Scan for the cell matching the given text and deliver its [X, Y] coordinate at center. 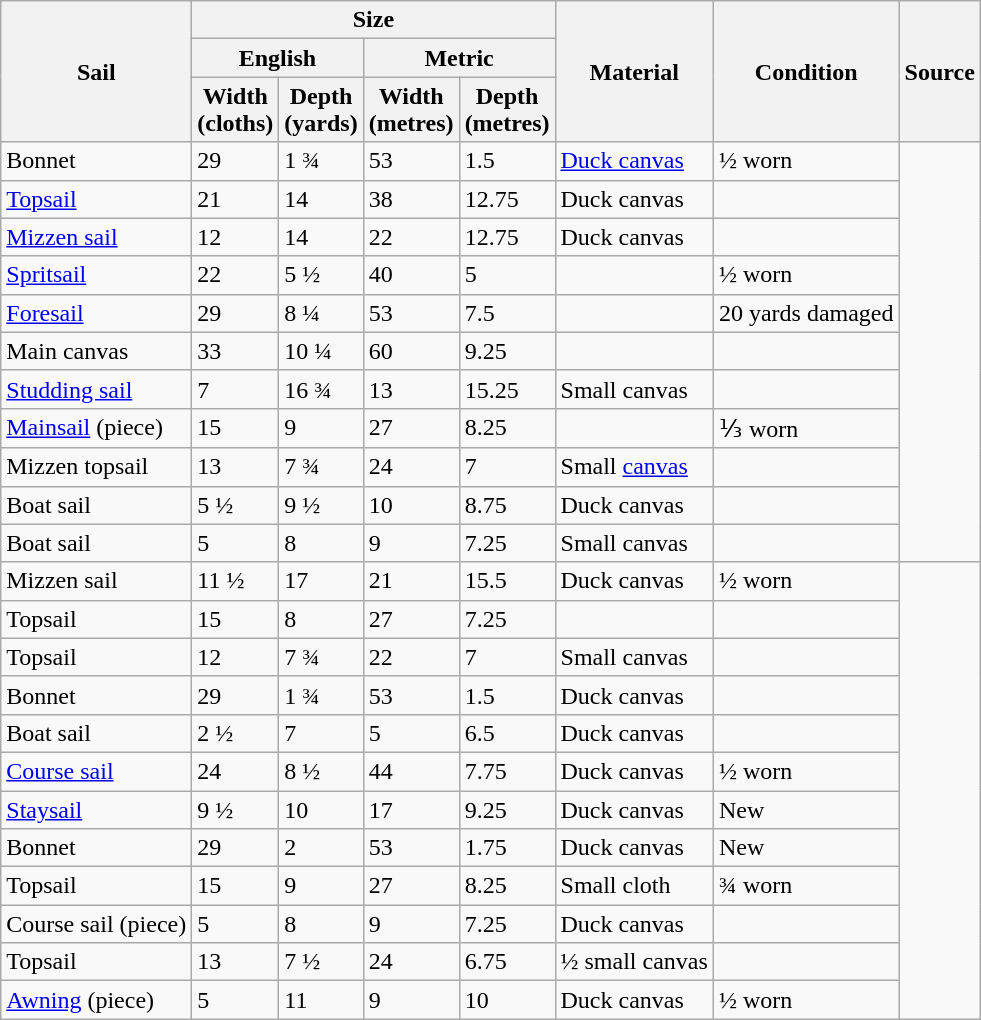
2 ½ [236, 733]
Metric [459, 58]
7.5 [507, 313]
English [278, 58]
⅓ worn [806, 428]
Condition [806, 72]
15.5 [507, 581]
2 [321, 848]
Width(metres) [411, 110]
40 [411, 275]
Staysail [96, 809]
11 [321, 1000]
Course sail [96, 771]
15.25 [507, 389]
8 ½ [321, 771]
Small cloth [634, 886]
Depth(metres) [507, 110]
Width(cloths) [236, 110]
Mizzen topsail [96, 467]
16 ¾ [321, 389]
44 [411, 771]
38 [411, 199]
1.75 [507, 848]
20 yards damaged [806, 313]
Sail [96, 72]
Main canvas [96, 351]
11 ½ [236, 581]
33 [236, 351]
6.75 [507, 962]
7 ½ [321, 962]
8.75 [507, 505]
7.75 [507, 771]
Awning (piece) [96, 1000]
Course sail (piece) [96, 924]
8 ¼ [321, 313]
¾ worn [806, 886]
Spritsail [96, 275]
10 ¼ [321, 351]
Mainsail (piece) [96, 428]
Foresail [96, 313]
Depth(yards) [321, 110]
60 [411, 351]
Source [940, 72]
Size [374, 20]
Studding sail [96, 389]
½ small canvas [634, 962]
Material [634, 72]
6.5 [507, 733]
